Identify which cell holds the provided text, then report its (x, y) central coordinate. 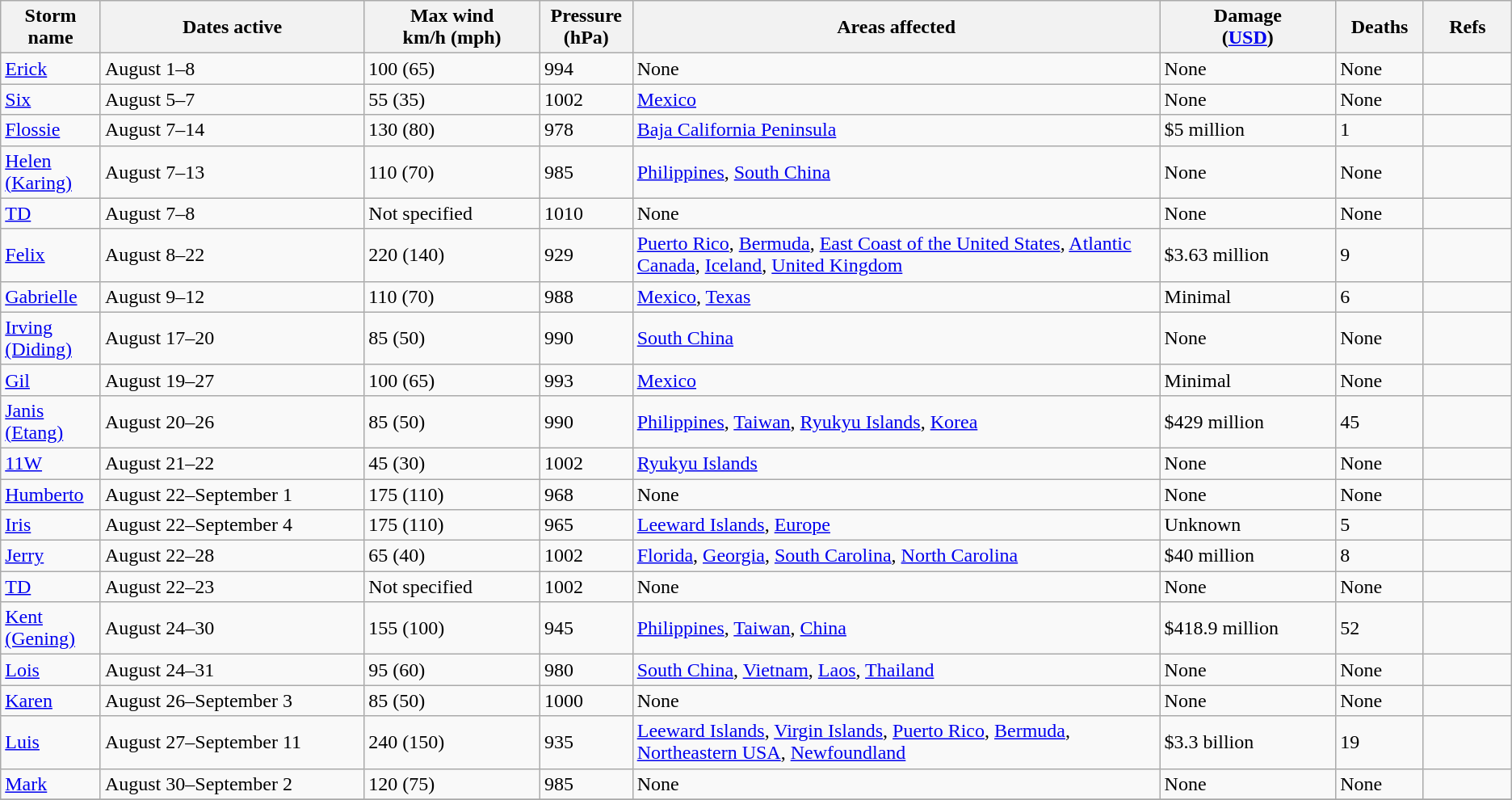
$40 million (1248, 556)
1 (1380, 130)
August 22–September 1 (232, 494)
August 1–8 (232, 69)
Gabrielle (51, 297)
August 27–September 11 (232, 742)
$3.63 million (1248, 255)
Flossie (51, 130)
11W (51, 463)
August 22–28 (232, 556)
South China, Vietnam, Laos, Thailand (897, 670)
9 (1380, 255)
155 (100) (452, 629)
1000 (586, 701)
120 (75) (452, 784)
Pressure(hPa) (586, 27)
Leeward Islands, Virgin Islands, Puerto Rico, Bermuda, Northeastern USA, Newfoundland (897, 742)
Iris (51, 525)
8 (1380, 556)
August 19–27 (232, 380)
993 (586, 380)
Luis (51, 742)
Ryukyu Islands (897, 463)
95 (60) (452, 670)
August 24–31 (232, 670)
August 22–September 4 (232, 525)
Gil (51, 380)
980 (586, 670)
130 (80) (452, 130)
45 (1380, 422)
Areas affected (897, 27)
August 30–September 2 (232, 784)
55 (35) (452, 99)
August 21–22 (232, 463)
Lois (51, 670)
Karen (51, 701)
Leeward Islands, Europe (897, 525)
August 22–23 (232, 587)
968 (586, 494)
$3.3 billion (1248, 742)
Florida, Georgia, South Carolina, North Carolina (897, 556)
Damage(USD) (1248, 27)
994 (586, 69)
6 (1380, 297)
South China (897, 338)
965 (586, 525)
978 (586, 130)
August 5–7 (232, 99)
929 (586, 255)
August 24–30 (232, 629)
August 17–20 (232, 338)
988 (586, 297)
945 (586, 629)
$429 million (1248, 422)
Mexico, Texas (897, 297)
Erick (51, 69)
$5 million (1248, 130)
Max windkm/h (mph) (452, 27)
1010 (586, 213)
August 20–26 (232, 422)
Baja California Peninsula (897, 130)
August 7–8 (232, 213)
45 (30) (452, 463)
Felix (51, 255)
Irving (Diding) (51, 338)
Unknown (1248, 525)
240 (150) (452, 742)
Jerry (51, 556)
August 26–September 3 (232, 701)
Humberto (51, 494)
220 (140) (452, 255)
August 7–13 (232, 171)
Janis (Etang) (51, 422)
Refs (1467, 27)
Mark (51, 784)
Philippines, Taiwan, China (897, 629)
935 (586, 742)
Kent (Gening) (51, 629)
Deaths (1380, 27)
August 9–12 (232, 297)
Six (51, 99)
Dates active (232, 27)
August 7–14 (232, 130)
19 (1380, 742)
65 (40) (452, 556)
$418.9 million (1248, 629)
August 8–22 (232, 255)
Storm name (51, 27)
Helen (Karing) (51, 171)
Puerto Rico, Bermuda, East Coast of the United States, Atlantic Canada, Iceland, United Kingdom (897, 255)
52 (1380, 629)
Philippines, South China (897, 171)
Philippines, Taiwan, Ryukyu Islands, Korea (897, 422)
5 (1380, 525)
